Detect which cell encompasses the target text, then output its (X, Y) center coordinate. 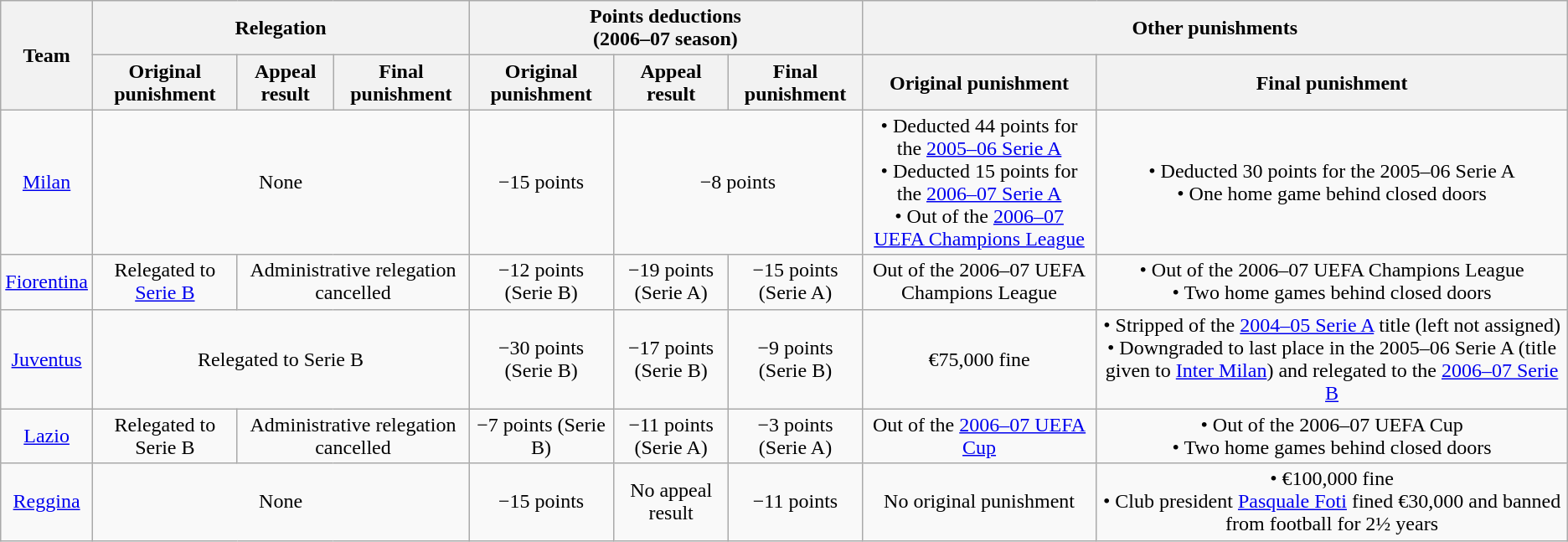
−19 points(Serie A) (670, 281)
−9 points(Serie B) (796, 359)
• Deducted 44 points for the 2005–06 Serie A• Deducted 15 points for the 2006–07 Serie A• Out of the 2006–07 UEFA Champions League (979, 183)
Lazio (47, 436)
−11 points (796, 502)
−11 points (Serie A) (670, 436)
• Deducted 30 points for the 2005–06 Serie A• One home game behind closed doors (1332, 183)
No original punishment (979, 502)
€75,000 fine (979, 359)
• Out of the 2006–07 UEFA Champions League• Two home games behind closed doors (1332, 281)
−3 points (Serie A) (796, 436)
−8 points (737, 183)
• €100,000 fine• Club president Pasquale Foti fined €30,000 and banned from football for 2½ years (1332, 502)
Juventus (47, 359)
Reggina (47, 502)
No appeal result (670, 502)
Out of the 2006–07 UEFA Champions League (979, 281)
Team (47, 55)
Other punishments (1215, 28)
Milan (47, 183)
• Out of the 2006–07 UEFA Cup• Two home games behind closed doors (1332, 436)
−15 points(Serie A) (796, 281)
−17 points(Serie B) (670, 359)
−30 points(Serie B) (541, 359)
−7 points (Serie B) (541, 436)
−12 points(Serie B) (541, 281)
Fiorentina (47, 281)
Out of the 2006–07 UEFA Cup (979, 436)
Relegation (280, 28)
Points deductions(2006–07 season) (666, 28)
